Output the [x, y] coordinate of the center of the cell containing the given text.  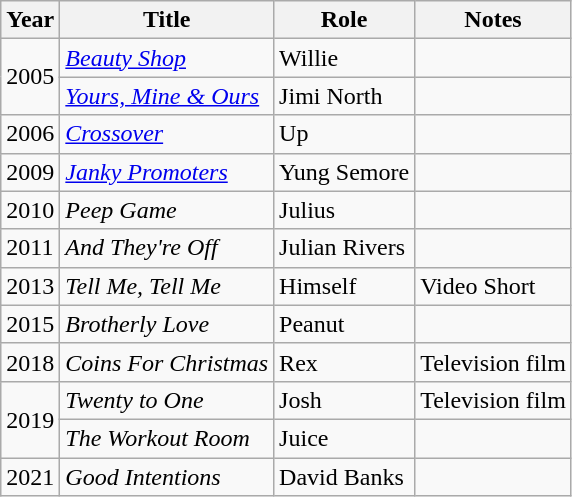
Julian Rivers [344, 248]
Up [344, 134]
2006 [30, 134]
2015 [30, 324]
2010 [30, 210]
Yours, Mine & Ours [167, 96]
And They're Off [167, 248]
Brotherly Love [167, 324]
2011 [30, 248]
Twenty to One [167, 400]
Beauty Shop [167, 58]
Peep Game [167, 210]
2021 [30, 477]
2005 [30, 77]
Willie [344, 58]
Josh [344, 400]
2009 [30, 172]
Peanut [344, 324]
Yung Semore [344, 172]
Julius [344, 210]
Juice [344, 438]
Good Intentions [167, 477]
Video Short [494, 286]
Title [167, 20]
Year [30, 20]
The Workout Room [167, 438]
Tell Me, Tell Me [167, 286]
2018 [30, 362]
Himself [344, 286]
Crossover [167, 134]
Notes [494, 20]
Janky Promoters [167, 172]
David Banks [344, 477]
2019 [30, 419]
Coins For Christmas [167, 362]
Role [344, 20]
Rex [344, 362]
2013 [30, 286]
Jimi North [344, 96]
